Search for the cell housing the specified text and yield its [x, y] center coordinate. 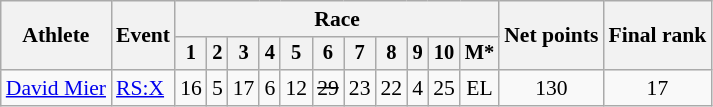
3 [244, 54]
1 [191, 54]
29 [328, 88]
Event [143, 36]
130 [551, 88]
10 [444, 54]
Race [337, 19]
EL [480, 88]
Final rank [657, 36]
12 [296, 88]
9 [418, 54]
8 [392, 54]
Net points [551, 36]
David Mier [56, 88]
25 [444, 88]
Athlete [56, 36]
7 [360, 54]
M* [480, 54]
16 [191, 88]
RS:X [143, 88]
23 [360, 88]
2 [218, 54]
22 [392, 88]
